Locate the cell with the specified text and output its (x, y) center coordinate. 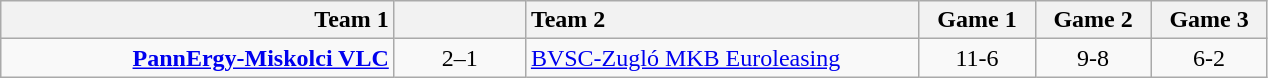
Team 1 (198, 20)
9-8 (1093, 58)
Game 2 (1093, 20)
PannErgy-Miskolci VLC (198, 58)
Game 1 (977, 20)
2–1 (460, 58)
Team 2 (722, 20)
Game 3 (1209, 20)
11-6 (977, 58)
BVSC-Zugló MKB Euroleasing (722, 58)
6-2 (1209, 58)
